For the text-containing cell, return its midpoint in [x, y] coordinate format. 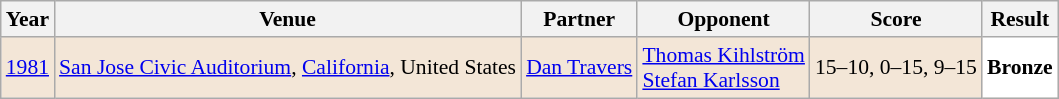
Opponent [724, 19]
1981 [28, 68]
Venue [288, 19]
San Jose Civic Auditorium, California, United States [288, 68]
Partner [579, 19]
Bronze [1020, 68]
Year [28, 19]
Result [1020, 19]
Thomas Kihlström Stefan Karlsson [724, 68]
Score [896, 19]
Dan Travers [579, 68]
15–10, 0–15, 9–15 [896, 68]
